Output the [x, y] coordinate of the center of the cell containing the given text.  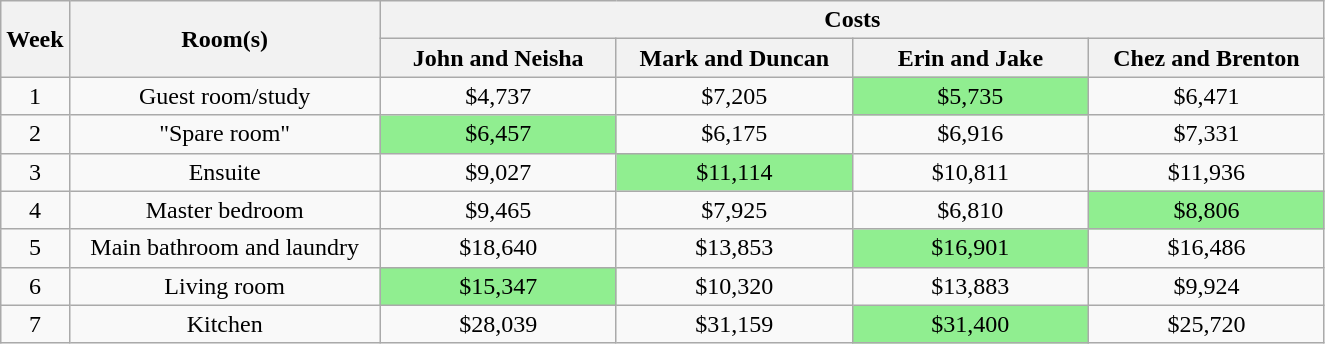
Mark and Duncan [734, 58]
5 [35, 248]
John and Neisha [498, 58]
$13,883 [970, 286]
$11,114 [734, 172]
$9,924 [1206, 286]
$6,916 [970, 134]
$6,457 [498, 134]
Main bathroom and laundry [224, 248]
$7,205 [734, 96]
Master bedroom [224, 210]
7 [35, 324]
$8,806 [1206, 210]
$28,039 [498, 324]
Guest room/study [224, 96]
Chez and Brenton [1206, 58]
$9,027 [498, 172]
$11,936 [1206, 172]
$13,853 [734, 248]
$15,347 [498, 286]
$7,331 [1206, 134]
$31,400 [970, 324]
Kitchen [224, 324]
Costs [852, 20]
$25,720 [1206, 324]
3 [35, 172]
$16,486 [1206, 248]
Room(s) [224, 39]
1 [35, 96]
$9,465 [498, 210]
$6,810 [970, 210]
$16,901 [970, 248]
$6,175 [734, 134]
Ensuite [224, 172]
Living room [224, 286]
$5,735 [970, 96]
Week [35, 39]
2 [35, 134]
$10,811 [970, 172]
$18,640 [498, 248]
$6,471 [1206, 96]
"Spare room" [224, 134]
$4,737 [498, 96]
6 [35, 286]
$31,159 [734, 324]
Erin and Jake [970, 58]
$10,320 [734, 286]
$7,925 [734, 210]
4 [35, 210]
